Determine the (X, Y) coordinate at the center of the cell enclosing the given text.  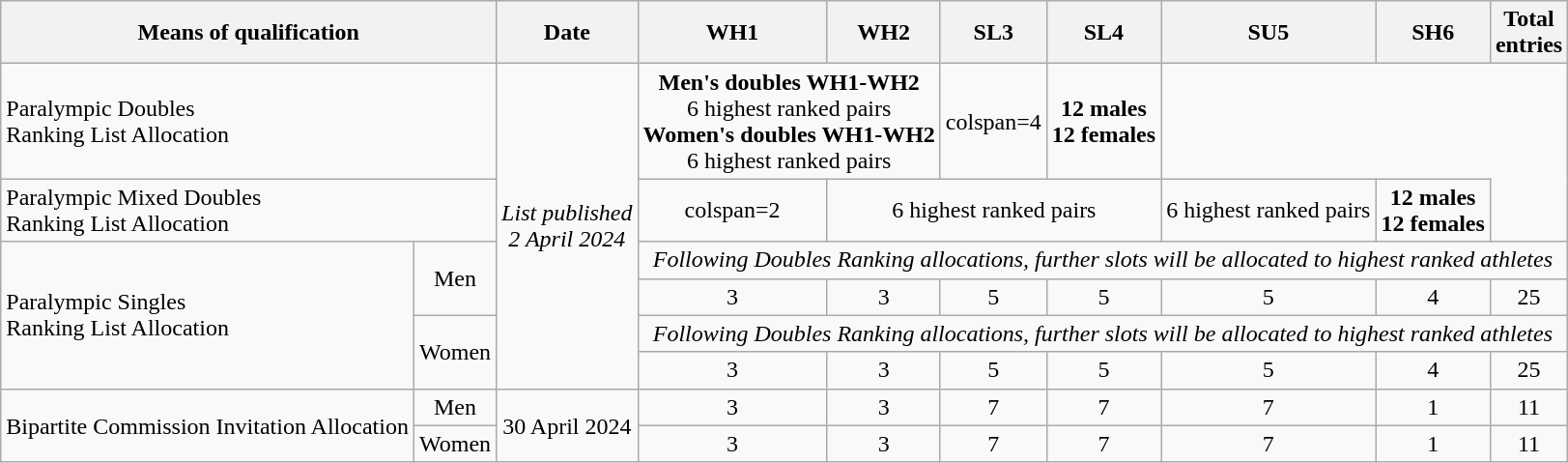
Paralympic SinglesRanking List Allocation (208, 315)
SL3 (993, 33)
Paralympic Mixed DoublesRanking List Allocation (249, 211)
SH6 (1433, 33)
WH2 (883, 33)
30 April 2024 (567, 425)
Totalentries (1528, 33)
SL4 (1103, 33)
List published2 April 2024 (567, 226)
Paralympic DoublesRanking List Allocation (249, 122)
Bipartite Commission Invitation Allocation (208, 425)
Means of qualification (249, 33)
SU5 (1269, 33)
colspan=4 (993, 122)
WH1 (732, 33)
colspan=2 (732, 211)
Date (567, 33)
Men's doubles WH1-WH26 highest ranked pairsWomen's doubles WH1-WH2 6 highest ranked pairs (788, 122)
